Extract the [x, y] coordinate from the center of the cell holding the provided text.  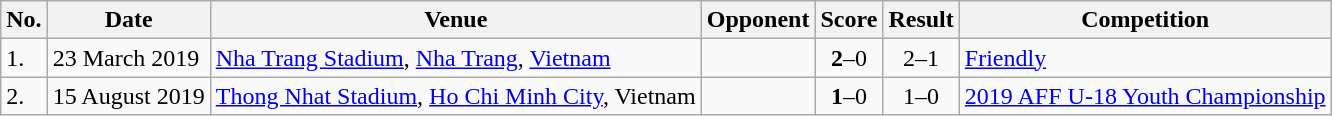
Opponent [758, 20]
15 August 2019 [128, 96]
Score [849, 20]
2019 AFF U-18 Youth Championship [1145, 96]
2. [24, 96]
2–1 [921, 58]
Date [128, 20]
No. [24, 20]
23 March 2019 [128, 58]
Nha Trang Stadium, Nha Trang, Vietnam [456, 58]
2–0 [849, 58]
Result [921, 20]
Competition [1145, 20]
Thong Nhat Stadium, Ho Chi Minh City, Vietnam [456, 96]
Friendly [1145, 58]
Venue [456, 20]
1. [24, 58]
